Provide the (X, Y) coordinate of the cell's center where the given text is located.  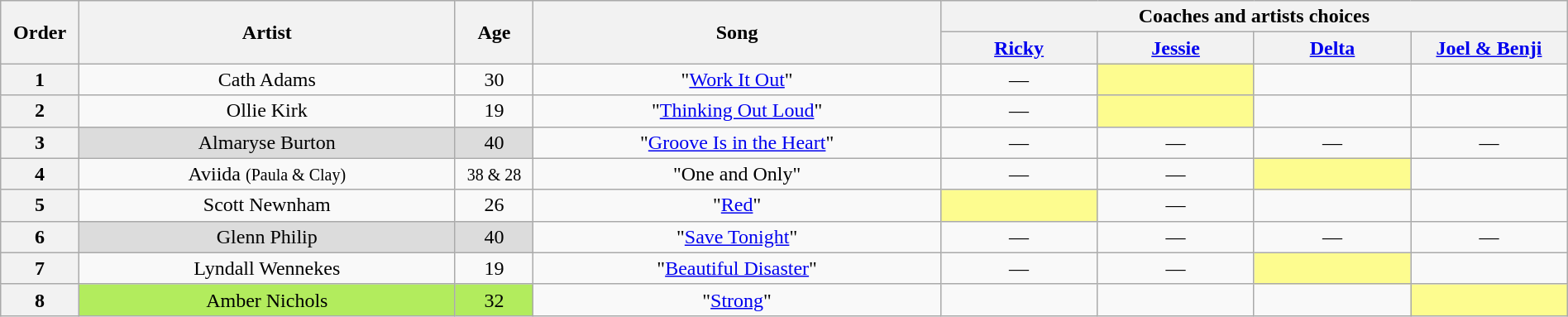
Song (738, 32)
"Beautiful Disaster" (738, 268)
Almaryse Burton (266, 142)
Order (40, 32)
7 (40, 268)
4 (40, 174)
Glenn Philip (266, 237)
38 & 28 (495, 174)
Delta (1331, 48)
"Thinking Out Loud" (738, 111)
8 (40, 300)
Coaches and artists choices (1254, 17)
Ricky (1019, 48)
Jessie (1176, 48)
32 (495, 300)
1 (40, 79)
Cath Adams (266, 79)
26 (495, 205)
Artist (266, 32)
Amber Nichols (266, 300)
"One and Only" (738, 174)
6 (40, 237)
3 (40, 142)
Joel & Benji (1489, 48)
Lyndall Wennekes (266, 268)
30 (495, 79)
Ollie Kirk (266, 111)
5 (40, 205)
Aviida (Paula & Clay) (266, 174)
2 (40, 111)
Scott Newnham (266, 205)
"Work It Out" (738, 79)
"Groove Is in the Heart" (738, 142)
"Save Tonight" (738, 237)
"Strong" (738, 300)
"Red" (738, 205)
Age (495, 32)
